Detect which cell encompasses the target text, then output its [X, Y] center coordinate. 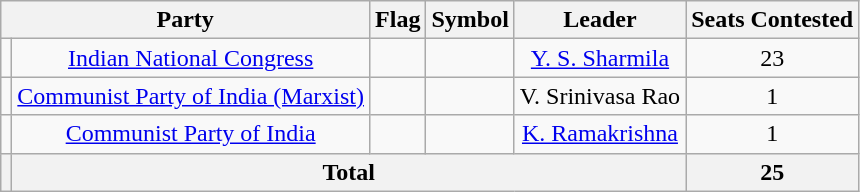
Seats Contested [772, 20]
Leader [600, 20]
Flag [398, 20]
Communist Party of India (Marxist) [191, 96]
Party [186, 20]
Symbol [470, 20]
23 [772, 58]
Total [349, 172]
Y. S. Sharmila [600, 58]
25 [772, 172]
Indian National Congress [191, 58]
K. Ramakrishna [600, 134]
V. Srinivasa Rao [600, 96]
Communist Party of India [191, 134]
